From the cell containing the given text, extract its center point as (x, y) coordinate. 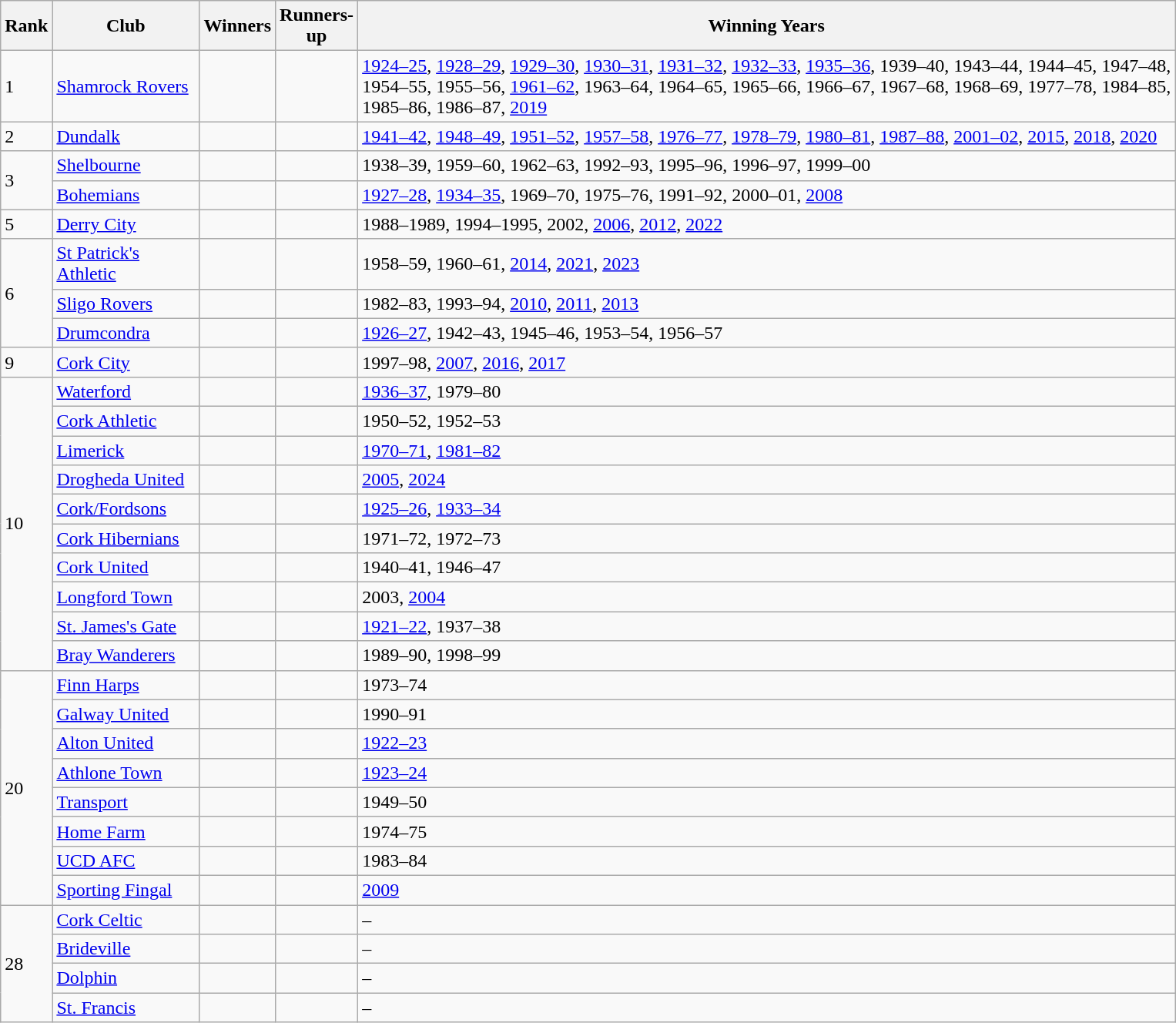
Dundalk (126, 136)
1936–37, 1979–80 (767, 391)
1989–90, 1998–99 (767, 656)
Cork United (126, 568)
Cork Celtic (126, 919)
Bray Wanderers (126, 656)
St. Francis (126, 1008)
Runners-up (317, 26)
1971–72, 1972–73 (767, 538)
Limerick (126, 451)
Transport (126, 802)
Alton United (126, 743)
1923–24 (767, 773)
1974–75 (767, 831)
Home Farm (126, 831)
1988–1989, 1994–1995, 2002, 2006, 2012, 2022 (767, 224)
Sligo Rovers (126, 304)
Drogheda United (126, 480)
1973–74 (767, 685)
Bohemians (126, 195)
1983–84 (767, 860)
1921–22, 1937–38 (767, 626)
9 (26, 362)
1997–98, 2007, 2016, 2017 (767, 362)
Cork Athletic (126, 421)
Galway United (126, 714)
Winners (237, 26)
Finn Harps (126, 685)
6 (26, 293)
1950–52, 1952–53 (767, 421)
Cork City (126, 362)
1927–28, 1934–35, 1969–70, 1975–76, 1991–92, 2000–01, 2008 (767, 195)
Shamrock Rovers (126, 86)
Shelbourne (126, 166)
2003, 2004 (767, 597)
1949–50 (767, 802)
1958–59, 1960–61, 2014, 2021, 2023 (767, 263)
Athlone Town (126, 773)
2005, 2024 (767, 480)
UCD AFC (126, 860)
Longford Town (126, 597)
1938–39, 1959–60, 1962–63, 1992–93, 1995–96, 1996–97, 1999–00 (767, 166)
Brideville (126, 949)
1 (26, 86)
5 (26, 224)
Club (126, 26)
1940–41, 1946–47 (767, 568)
1922–23 (767, 743)
Cork Hibernians (126, 538)
Dolphin (126, 978)
20 (26, 787)
1926–27, 1942–43, 1945–46, 1953–54, 1956–57 (767, 333)
Derry City (126, 224)
Drumcondra (126, 333)
Sporting Fingal (126, 890)
10 (26, 524)
1941–42, 1948–49, 1951–52, 1957–58, 1976–77, 1978–79, 1980–81, 1987–88, 2001–02, 2015, 2018, 2020 (767, 136)
2 (26, 136)
1982–83, 1993–94, 2010, 2011, 2013 (767, 304)
3 (26, 180)
1970–71, 1981–82 (767, 451)
Rank (26, 26)
1990–91 (767, 714)
St. James's Gate (126, 626)
Winning Years (767, 26)
Cork/Fordsons (126, 509)
Waterford (126, 391)
St Patrick's Athletic (126, 263)
2009 (767, 890)
1925–26, 1933–34 (767, 509)
28 (26, 963)
